Provide the [x, y] coordinate of the cell's center where the given text is located.  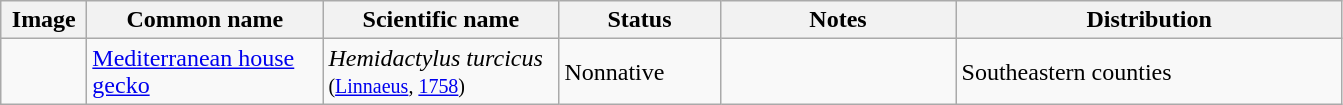
Image [44, 20]
Southeastern counties [1149, 72]
Common name [205, 20]
Hemidactylus turcicus(Linnaeus, 1758) [441, 72]
Nonnative [640, 72]
Scientific name [441, 20]
Status [640, 20]
Notes [838, 20]
Mediterranean house gecko [205, 72]
Distribution [1149, 20]
